Provide the [X, Y] coordinate of the cell's center where the given text is located.  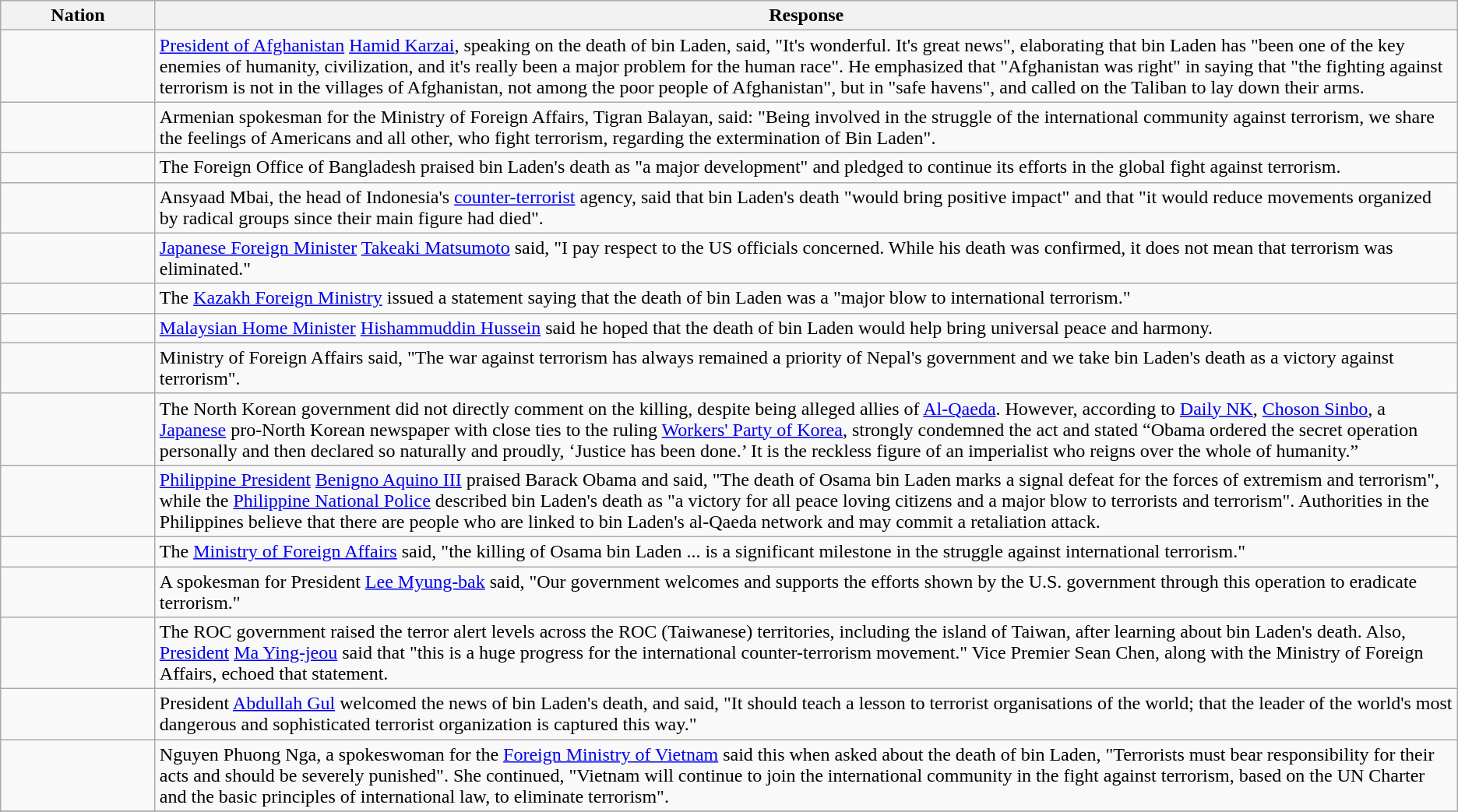
Malaysian Home Minister Hishammuddin Hussein said he hoped that the death of bin Laden would help bring universal peace and harmony. [806, 328]
Response [806, 16]
Nation [78, 16]
The Kazakh Foreign Ministry issued a statement saying that the death of bin Laden was a "major blow to international terrorism." [806, 298]
